From the cell containing the given text, extract its center point as (x, y) coordinate. 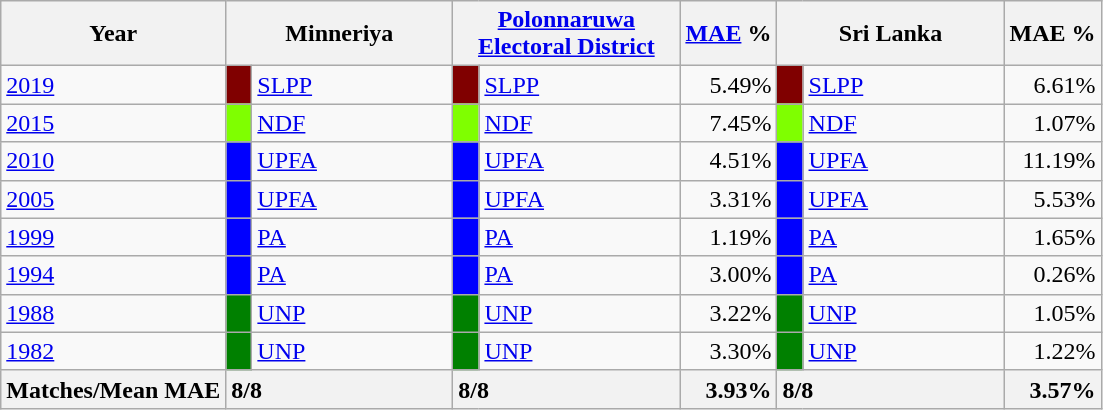
2010 (114, 161)
6.61% (1052, 85)
1.65% (1052, 237)
1.22% (1052, 351)
7.45% (728, 123)
3.00% (728, 275)
4.51% (728, 161)
1988 (114, 313)
Matches/Mean MAE (114, 389)
5.49% (728, 85)
0.26% (1052, 275)
Sri Lanka (890, 34)
1982 (114, 351)
3.22% (728, 313)
Minneriya (340, 34)
Polonnaruwa Electoral District (566, 34)
Year (114, 34)
1994 (114, 275)
3.93% (728, 389)
3.31% (728, 199)
1999 (114, 237)
11.19% (1052, 161)
1.07% (1052, 123)
3.57% (1052, 389)
3.30% (728, 351)
1.19% (728, 237)
2015 (114, 123)
2005 (114, 199)
2019 (114, 85)
5.53% (1052, 199)
1.05% (1052, 313)
